Extract the [X, Y] coordinate from the center of the cell holding the provided text.  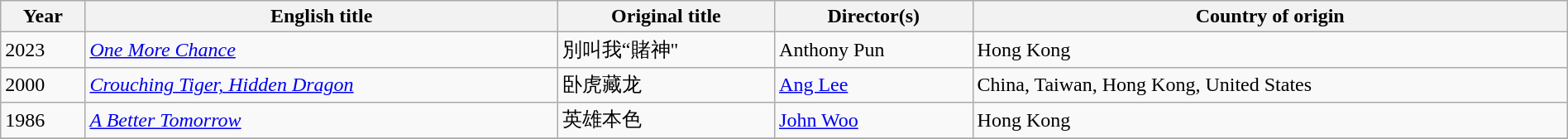
Crouching Tiger, Hidden Dragon [321, 84]
Year [43, 17]
English title [321, 17]
英雄本色 [666, 121]
Country of origin [1270, 17]
John Woo [874, 121]
One More Chance [321, 50]
2023 [43, 50]
Original title [666, 17]
Anthony Pun [874, 50]
A Better Tomorrow [321, 121]
China, Taiwan, Hong Kong, United States [1270, 84]
Director(s) [874, 17]
1986 [43, 121]
2000 [43, 84]
別叫我“賭神" [666, 50]
卧虎藏龙 [666, 84]
Ang Lee [874, 84]
